Output the (x, y) coordinate of the center of the cell containing the given text.  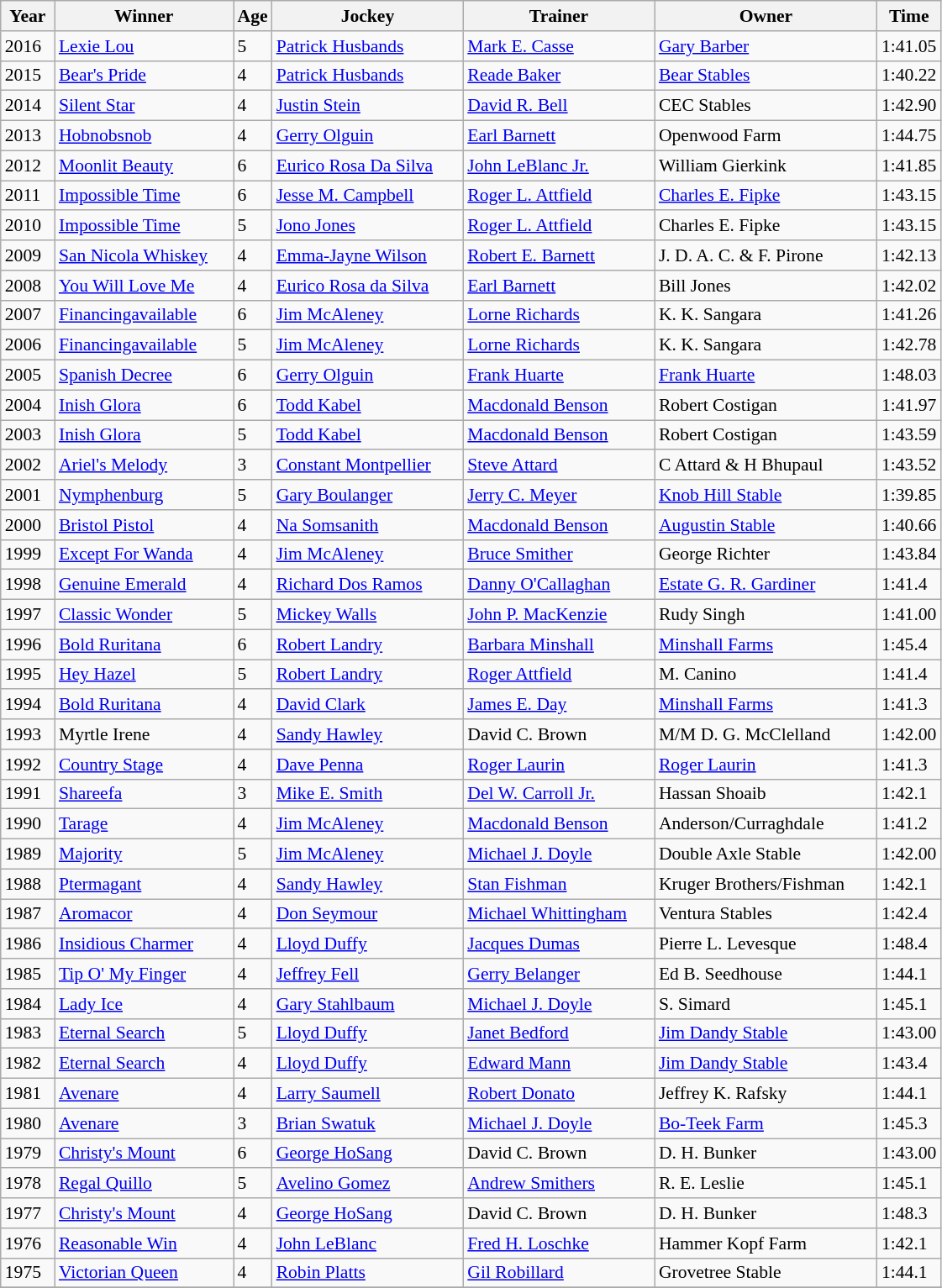
1984 (28, 1004)
Eurico Rosa da Silva (368, 286)
John P. MacKenzie (559, 615)
Ventura Stables (766, 914)
Grovetree Stable (766, 1273)
2000 (28, 525)
1:43.84 (909, 555)
Ed B. Seedhouse (766, 974)
Aromacor (145, 914)
Dave Penna (368, 765)
1999 (28, 555)
1:41.26 (909, 315)
1:48.03 (909, 376)
1987 (28, 914)
Gary Stahlbaum (368, 1004)
Shareefa (145, 794)
Classic Wonder (145, 615)
William Gierkink (766, 166)
Edward Mann (559, 1064)
1:40.22 (909, 76)
Stan Fishman (559, 884)
R. E. Leslie (766, 1184)
2006 (28, 345)
1976 (28, 1243)
1:45.4 (909, 644)
1982 (28, 1064)
Reasonable Win (145, 1243)
Bruce Smither (559, 555)
Regal Quillo (145, 1184)
Jeffrey Fell (368, 974)
David R. Bell (559, 106)
1975 (28, 1273)
2001 (28, 495)
1:42.90 (909, 106)
Year (28, 16)
Janet Bedford (559, 1033)
You Will Love Me (145, 286)
1:41.85 (909, 166)
Nymphenburg (145, 495)
Ariel's Melody (145, 465)
Na Somsanith (368, 525)
Insidious Charmer (145, 944)
Except For Wanda (145, 555)
Time (909, 16)
Justin Stein (368, 106)
Majority (145, 854)
2008 (28, 286)
Lexie Lou (145, 46)
Gerry Belanger (559, 974)
Don Seymour (368, 914)
Hobnobsnob (145, 136)
Age (253, 16)
Jono Jones (368, 226)
Jeffrey K. Rafsky (766, 1094)
Mike E. Smith (368, 794)
Danny O'Callaghan (559, 585)
Trainer (559, 16)
1990 (28, 824)
Brian Swatuk (368, 1123)
1:41.00 (909, 615)
1994 (28, 705)
Double Axle Stable (766, 854)
2002 (28, 465)
2004 (28, 405)
Knob Hill Stable (766, 495)
2003 (28, 435)
2010 (28, 226)
2011 (28, 196)
1992 (28, 765)
Lady Ice (145, 1004)
John LeBlanc (368, 1243)
2012 (28, 166)
2016 (28, 46)
1980 (28, 1123)
Jerry C. Meyer (559, 495)
Gil Robillard (559, 1273)
1:44.75 (909, 136)
Openwood Farm (766, 136)
1:42.13 (909, 255)
C Attard & H Bhupaul (766, 465)
Bill Jones (766, 286)
Robert E. Barnett (559, 255)
1993 (28, 734)
1997 (28, 615)
1986 (28, 944)
Constant Montpellier (368, 465)
2009 (28, 255)
David Clark (368, 705)
Bear Stables (766, 76)
Augustin Stable (766, 525)
Mark E. Casse (559, 46)
1:39.85 (909, 495)
1977 (28, 1213)
Hammer Kopf Farm (766, 1243)
Robert Donato (559, 1094)
1989 (28, 854)
1:43.4 (909, 1064)
Jesse M. Campbell (368, 196)
Jacques Dumas (559, 944)
Estate G. R. Gardiner (766, 585)
CEC Stables (766, 106)
1979 (28, 1154)
Genuine Emerald (145, 585)
1995 (28, 675)
Michael Whittingham (559, 914)
Country Stage (145, 765)
1988 (28, 884)
Richard Dos Ramos (368, 585)
Avelino Gomez (368, 1184)
2015 (28, 76)
Ptermagant (145, 884)
1:42.02 (909, 286)
2005 (28, 376)
1:42.4 (909, 914)
Eurico Rosa Da Silva (368, 166)
Myrtle Irene (145, 734)
Robin Platts (368, 1273)
1985 (28, 974)
J. D. A. C. & F. Pirone (766, 255)
James E. Day (559, 705)
Moonlit Beauty (145, 166)
1:43.52 (909, 465)
Winner (145, 16)
1:42.78 (909, 345)
Pierre L. Levesque (766, 944)
Jockey (368, 16)
Larry Saumell (368, 1094)
Andrew Smithers (559, 1184)
John LeBlanc Jr. (559, 166)
1:45.3 (909, 1123)
Bear's Pride (145, 76)
1:40.66 (909, 525)
1:48.4 (909, 944)
Emma-Jayne Wilson (368, 255)
Tarage (145, 824)
Silent Star (145, 106)
1978 (28, 1184)
M/M D. G. McClelland (766, 734)
1996 (28, 644)
Del W. Carroll Jr. (559, 794)
Spanish Decree (145, 376)
Owner (766, 16)
1991 (28, 794)
Reade Baker (559, 76)
Victorian Queen (145, 1273)
1998 (28, 585)
1:43.59 (909, 435)
Roger Attfield (559, 675)
1983 (28, 1033)
Hey Hazel (145, 675)
1:48.3 (909, 1213)
Rudy Singh (766, 615)
Tip O' My Finger (145, 974)
S. Simard (766, 1004)
Anderson/Curraghdale (766, 824)
Gary Barber (766, 46)
2007 (28, 315)
2013 (28, 136)
Steve Attard (559, 465)
1:41.2 (909, 824)
George Richter (766, 555)
Gary Boulanger (368, 495)
San Nicola Whiskey (145, 255)
Kruger Brothers/Fishman (766, 884)
Barbara Minshall (559, 644)
Bristol Pistol (145, 525)
Mickey Walls (368, 615)
M. Canino (766, 675)
2014 (28, 106)
1:41.97 (909, 405)
1981 (28, 1094)
1:41.05 (909, 46)
Fred H. Loschke (559, 1243)
Hassan Shoaib (766, 794)
Bo-Teek Farm (766, 1123)
